Extract the [x, y] coordinate from the center of the cell holding the provided text.  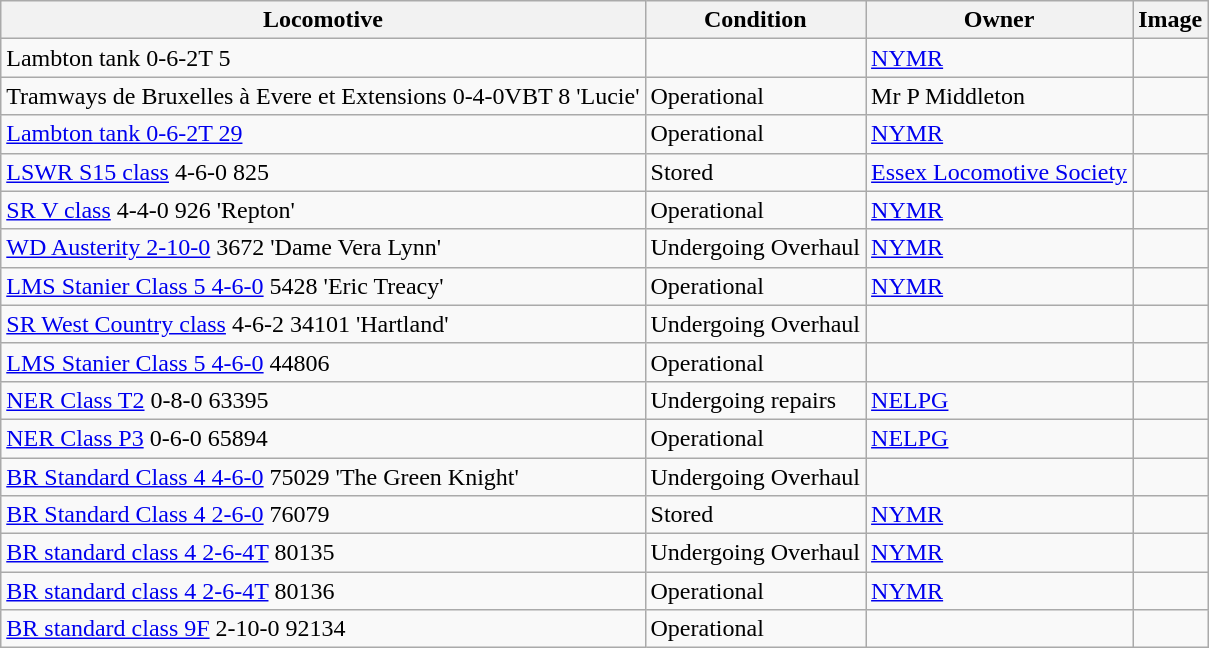
NER Class T2 0-8-0 63395 [323, 400]
BR Standard Class 4 2-6-0 76079 [323, 515]
Condition [756, 20]
Mr P Middleton [1000, 96]
Undergoing repairs [756, 400]
Locomotive [323, 20]
NER Class P3 0-6-0 65894 [323, 438]
Lambton tank 0-6-2T 29 [323, 134]
LMS Stanier Class 5 4-6-0 44806 [323, 362]
BR standard class 9F 2-10-0 92134 [323, 629]
BR Standard Class 4 4-6-0 75029 'The Green Knight' [323, 477]
LMS Stanier Class 5 4-6-0 5428 'Eric Treacy' [323, 286]
SR West Country class 4-6-2 34101 'Hartland' [323, 324]
LSWR S15 class 4-6-0 825 [323, 172]
Image [1170, 20]
WD Austerity 2-10-0 3672 'Dame Vera Lynn' [323, 248]
Tramways de Bruxelles à Evere et Extensions 0-4-0VBT 8 'Lucie' [323, 96]
Essex Locomotive Society [1000, 172]
Lambton tank 0-6-2T 5 [323, 58]
BR standard class 4 2-6-4T 80135 [323, 553]
SR V class 4-4-0 926 'Repton' [323, 210]
BR standard class 4 2-6-4T 80136 [323, 591]
Owner [1000, 20]
